Find where the given text appears and provide that cell's center as (x, y) coordinate. 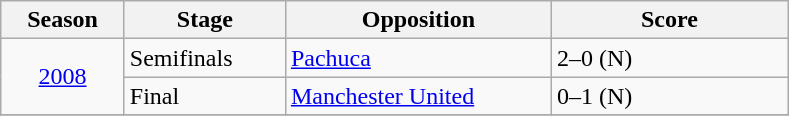
Final (204, 96)
0–1 (N) (669, 96)
Score (669, 20)
2008 (63, 77)
Manchester United (418, 96)
2–0 (N) (669, 58)
Opposition (418, 20)
Pachuca (418, 58)
Semifinals (204, 58)
Season (63, 20)
Stage (204, 20)
